Return (X, Y) of the center of cell containing provided text 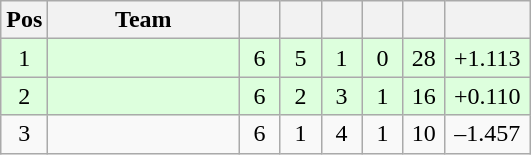
+0.110 (487, 96)
10 (424, 134)
28 (424, 58)
16 (424, 96)
0 (382, 58)
4 (342, 134)
–1.457 (487, 134)
5 (300, 58)
Team (144, 20)
Pos (24, 20)
+1.113 (487, 58)
